Scan for the cell matching the given text and deliver its [x, y] coordinate at center. 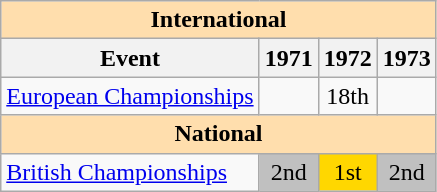
Event [130, 58]
1973 [406, 58]
British Championships [130, 172]
1971 [288, 58]
1972 [348, 58]
18th [348, 96]
International [219, 20]
1st [348, 172]
National [219, 134]
European Championships [130, 96]
